Identify which cell holds the provided text, then report its (X, Y) central coordinate. 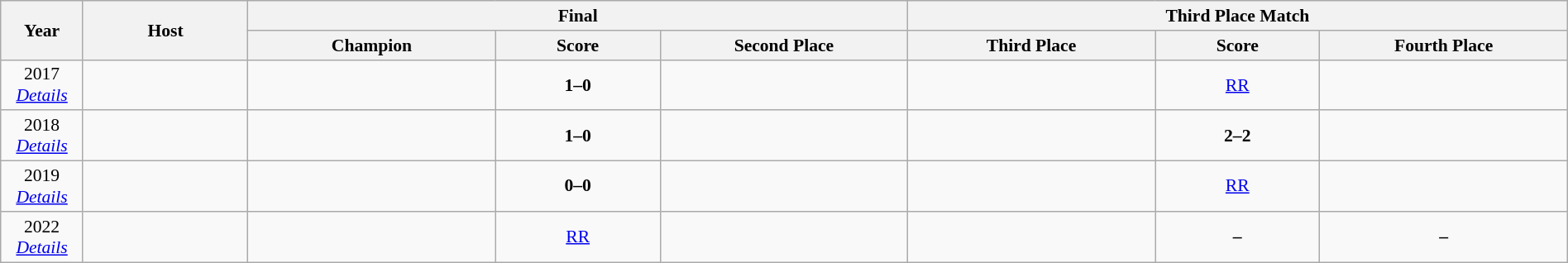
Second Place (784, 45)
0–0 (577, 187)
Champion (372, 45)
2022Details (42, 237)
Third Place Match (1237, 16)
Final (578, 16)
Host (165, 30)
2–2 (1237, 136)
2018Details (42, 136)
Fourth Place (1444, 45)
2019Details (42, 187)
Year (42, 30)
Third Place (1030, 45)
2017Details (42, 84)
